Return (X, Y) of the center of cell containing provided text 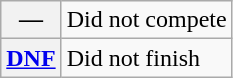
Did not finish (146, 58)
DNF (31, 58)
— (31, 20)
Did not compete (146, 20)
